Determine the (x, y) coordinate at the center of the cell enclosing the given text.  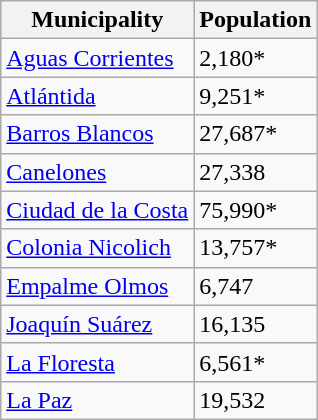
19,532 (256, 400)
75,990* (256, 210)
Canelones (98, 172)
Colonia Nicolich (98, 248)
16,135 (256, 324)
2,180* (256, 58)
Barros Blancos (98, 134)
6,561* (256, 362)
13,757* (256, 248)
La Paz (98, 400)
Joaquín Suárez (98, 324)
27,338 (256, 172)
Empalme Olmos (98, 286)
27,687* (256, 134)
La Floresta (98, 362)
Municipality (98, 20)
Ciudad de la Costa (98, 210)
6,747 (256, 286)
Population (256, 20)
Aguas Corrientes (98, 58)
Atlántida (98, 96)
9,251* (256, 96)
